Return (x, y) of the center of cell containing provided text 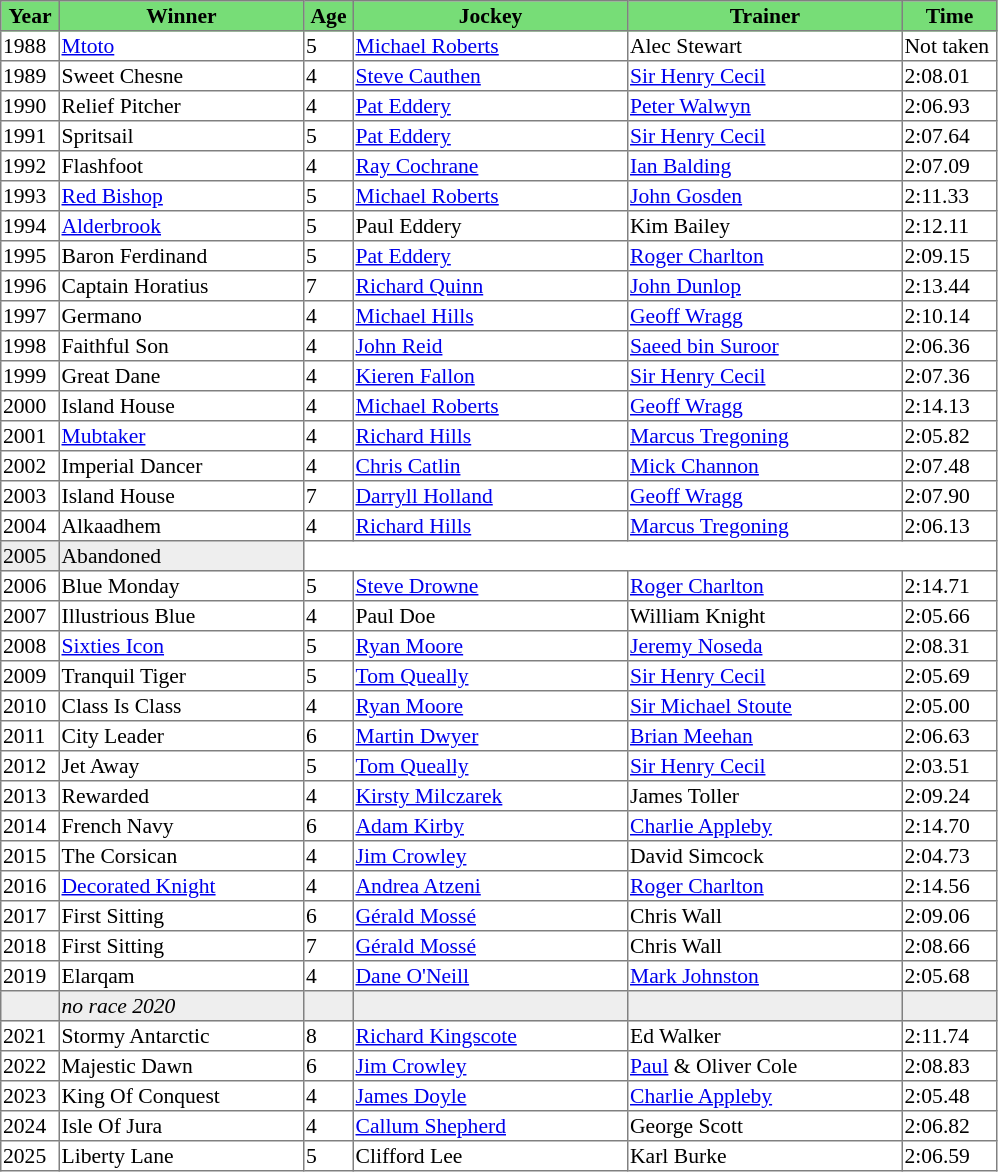
2025 (30, 1156)
Mick Channon (765, 466)
Liberty Lane (181, 1156)
2008 (30, 646)
Adam Kirby (490, 826)
James Toller (765, 796)
2019 (30, 976)
George Scott (765, 1126)
8 (329, 1036)
2003 (30, 496)
2:05.48 (949, 1096)
Great Dane (181, 376)
2015 (30, 856)
2:05.69 (949, 676)
2:06.63 (949, 736)
2016 (30, 886)
2:05.82 (949, 436)
Time (949, 16)
Richard Quinn (490, 286)
2010 (30, 706)
2:06.59 (949, 1156)
William Knight (765, 616)
2:09.06 (949, 916)
French Navy (181, 826)
Ian Balding (765, 166)
2:07.64 (949, 136)
Stormy Antarctic (181, 1036)
Mubtaker (181, 436)
Jeremy Noseda (765, 646)
2:06.13 (949, 526)
Germano (181, 316)
Jet Away (181, 766)
2023 (30, 1096)
1993 (30, 196)
Isle Of Jura (181, 1126)
2:10.14 (949, 316)
2007 (30, 616)
2:04.73 (949, 856)
John Gosden (765, 196)
2002 (30, 466)
Alderbrook (181, 226)
Tranquil Tiger (181, 676)
Saeed bin Suroor (765, 346)
1997 (30, 316)
City Leader (181, 736)
Red Bishop (181, 196)
2:05.00 (949, 706)
2017 (30, 916)
2:07.90 (949, 496)
Paul & Oliver Cole (765, 1066)
1994 (30, 226)
Andrea Atzeni (490, 886)
2013 (30, 796)
2:11.33 (949, 196)
Brian Meehan (765, 736)
Not taken (949, 46)
Imperial Dancer (181, 466)
Sir Michael Stoute (765, 706)
Karl Burke (765, 1156)
Sixties Icon (181, 646)
1998 (30, 346)
Spritsail (181, 136)
2:09.15 (949, 256)
2:07.48 (949, 466)
2:07.09 (949, 166)
Paul Eddery (490, 226)
Age (329, 16)
The Corsican (181, 856)
2004 (30, 526)
King Of Conquest (181, 1096)
1989 (30, 76)
2:08.66 (949, 946)
James Doyle (490, 1096)
2000 (30, 406)
Chris Catlin (490, 466)
Captain Horatius (181, 286)
Paul Doe (490, 616)
2:14.13 (949, 406)
Relief Pitcher (181, 106)
Michael Hills (490, 316)
2001 (30, 436)
2024 (30, 1126)
Year (30, 16)
Flashfoot (181, 166)
2:13.44 (949, 286)
2:05.68 (949, 976)
2:07.36 (949, 376)
2:11.74 (949, 1036)
Kirsty Milczarek (490, 796)
Ed Walker (765, 1036)
Class Is Class (181, 706)
Dane O'Neill (490, 976)
Decorated Knight (181, 886)
Sweet Chesne (181, 76)
Steve Cauthen (490, 76)
Darryll Holland (490, 496)
David Simcock (765, 856)
Jockey (490, 16)
2022 (30, 1066)
1999 (30, 376)
Peter Walwyn (765, 106)
2021 (30, 1036)
Winner (181, 16)
2:05.66 (949, 616)
Richard Kingscote (490, 1036)
2:08.83 (949, 1066)
Kieren Fallon (490, 376)
Elarqam (181, 976)
2:06.36 (949, 346)
John Reid (490, 346)
Callum Shepherd (490, 1126)
1996 (30, 286)
2:06.82 (949, 1126)
Alkaadhem (181, 526)
2018 (30, 946)
Clifford Lee (490, 1156)
2011 (30, 736)
Illustrious Blue (181, 616)
Alec Stewart (765, 46)
Majestic Dawn (181, 1066)
1988 (30, 46)
1990 (30, 106)
1995 (30, 256)
2:03.51 (949, 766)
2006 (30, 586)
2:06.93 (949, 106)
2:08.01 (949, 76)
2012 (30, 766)
Mtoto (181, 46)
Steve Drowne (490, 586)
Rewarded (181, 796)
Abandoned (181, 556)
2:09.24 (949, 796)
2:14.70 (949, 826)
Baron Ferdinand (181, 256)
2:08.31 (949, 646)
Kim Bailey (765, 226)
2:12.11 (949, 226)
2005 (30, 556)
Blue Monday (181, 586)
2014 (30, 826)
1991 (30, 136)
no race 2020 (181, 1006)
Martin Dwyer (490, 736)
2:14.71 (949, 586)
2:14.56 (949, 886)
Ray Cochrane (490, 166)
1992 (30, 166)
Trainer (765, 16)
Mark Johnston (765, 976)
John Dunlop (765, 286)
2009 (30, 676)
Faithful Son (181, 346)
